Extract the [x, y] coordinate from the center of the cell holding the provided text.  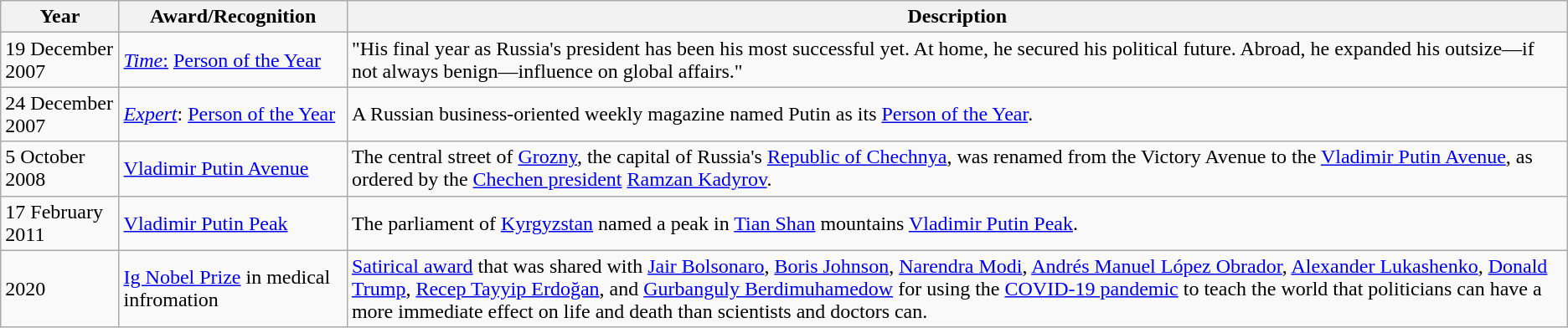
24 December 2007 [60, 114]
Vladimir Putin Avenue [233, 169]
Vladimir Putin Peak [233, 223]
Expert: Person of the Year [233, 114]
Time: Person of the Year [233, 60]
19 December 2007 [60, 60]
2020 [60, 289]
Ig Nobel Prize in medical infromation [233, 289]
Award/Recognition [233, 17]
5 October 2008 [60, 169]
Description [957, 17]
A Russian business-oriented weekly magazine named Putin as its Person of the Year. [957, 114]
17 February 2011 [60, 223]
Year [60, 17]
The parliament of Kyrgyzstan named a peak in Tian Shan mountains Vladimir Putin Peak. [957, 223]
